Capture the cell that displays the provided text and extract its [x, y] central coordinate. 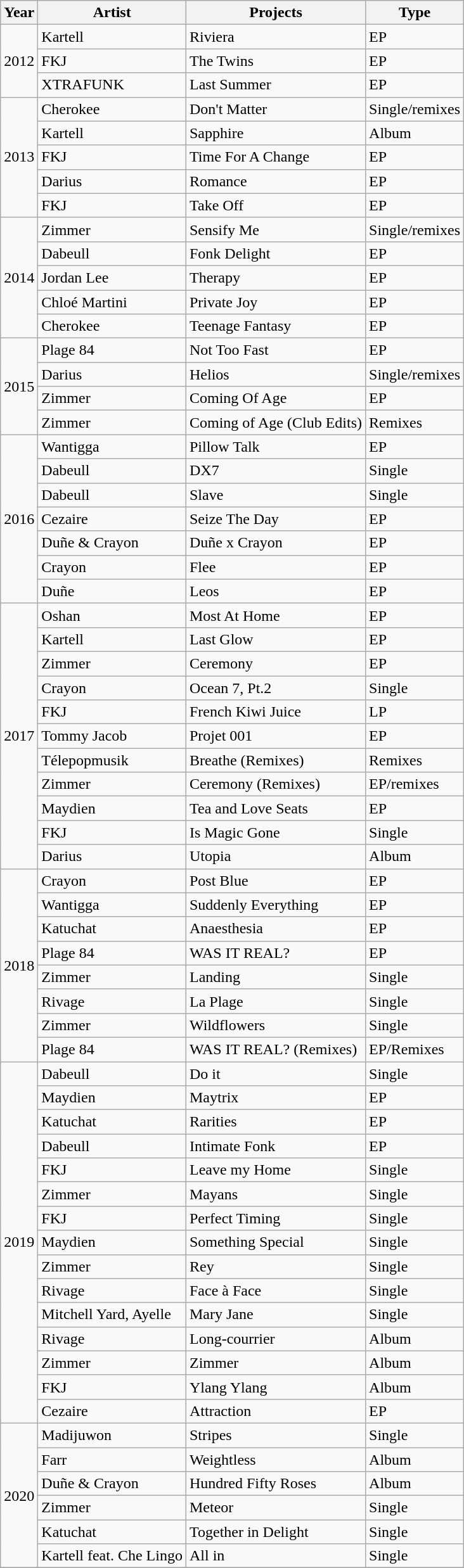
Jordan Lee [112, 277]
Projects [275, 13]
Riviera [275, 37]
Utopia [275, 857]
Stripes [275, 1435]
WAS IT REAL? [275, 953]
Leave my Home [275, 1170]
Ceremony (Remixes) [275, 784]
Fonk Delight [275, 253]
Sensify Me [275, 229]
Don't Matter [275, 109]
EP/remixes [415, 784]
Seize The Day [275, 519]
2017 [19, 736]
2019 [19, 1243]
Is Magic Gone [275, 832]
Most At Home [275, 615]
Duñe x Crayon [275, 543]
Coming of Age (Club Edits) [275, 423]
Last Summer [275, 85]
Perfect Timing [275, 1218]
Last Glow [275, 639]
Rey [275, 1266]
Sapphire [275, 133]
The Twins [275, 61]
2018 [19, 965]
Anaesthesia [275, 929]
Post Blue [275, 881]
Therapy [275, 277]
Slave [275, 495]
DX7 [275, 471]
Projet 001 [275, 736]
Landing [275, 977]
Time For A Change [275, 157]
Type [415, 13]
All in [275, 1556]
2015 [19, 386]
Wildflowers [275, 1025]
Duñe [112, 591]
Do it [275, 1074]
Helios [275, 374]
French Kiwi Juice [275, 712]
2013 [19, 157]
Mitchell Yard, Ayelle [112, 1315]
Leos [275, 591]
Take Off [275, 205]
Romance [275, 181]
Ylang Ylang [275, 1387]
Mary Jane [275, 1315]
Hundred Fifty Roses [275, 1484]
Long-courrier [275, 1339]
Intimate Fonk [275, 1146]
Breathe (Remixes) [275, 760]
Chloé Martini [112, 302]
Pillow Talk [275, 447]
La Plage [275, 1001]
Ceremony [275, 663]
EP/Remixes [415, 1049]
Something Special [275, 1242]
Attraction [275, 1411]
Meteor [275, 1508]
Together in Delight [275, 1532]
Private Joy [275, 302]
XTRAFUNK [112, 85]
Teenage Fantasy [275, 326]
Tommy Jacob [112, 736]
Maytrix [275, 1098]
Year [19, 13]
Coming Of Age [275, 398]
Ocean 7, Pt.2 [275, 687]
2012 [19, 61]
Tea and Love Seats [275, 808]
Weightless [275, 1459]
Mayans [275, 1194]
Artist [112, 13]
Oshan [112, 615]
WAS IT REAL? (Remixes) [275, 1049]
Suddenly Everything [275, 905]
Face à Face [275, 1291]
Télepopmusik [112, 760]
Flee [275, 567]
Not Too Fast [275, 350]
Kartell feat. Che Lingo [112, 1556]
2014 [19, 277]
2016 [19, 519]
Rarities [275, 1122]
Madijuwon [112, 1435]
LP [415, 712]
2020 [19, 1495]
Farr [112, 1459]
